Output the (x, y) coordinate of the center of the cell containing the given text.  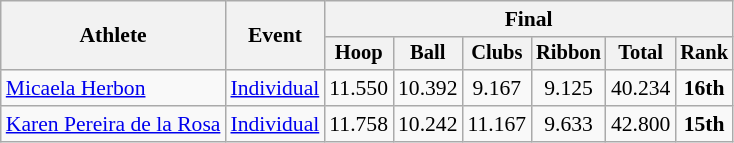
Ball (428, 54)
Hoop (358, 54)
Event (274, 36)
16th (704, 88)
9.167 (496, 88)
Karen Pereira de la Rosa (114, 124)
Micaela Herbon (114, 88)
11.550 (358, 88)
15th (704, 124)
Total (640, 54)
Rank (704, 54)
40.234 (640, 88)
Athlete (114, 36)
Clubs (496, 54)
9.125 (568, 88)
11.758 (358, 124)
10.242 (428, 124)
9.633 (568, 124)
Final (528, 19)
Ribbon (568, 54)
10.392 (428, 88)
42.800 (640, 124)
11.167 (496, 124)
